Pinpoint the cell where the given text exists, returning its (X, Y) midpoint coordinate. 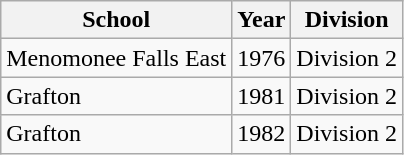
1981 (262, 96)
Year (262, 20)
Menomonee Falls East (116, 58)
School (116, 20)
Division (347, 20)
1976 (262, 58)
1982 (262, 134)
